Identify which cell holds the provided text, then report its (x, y) central coordinate. 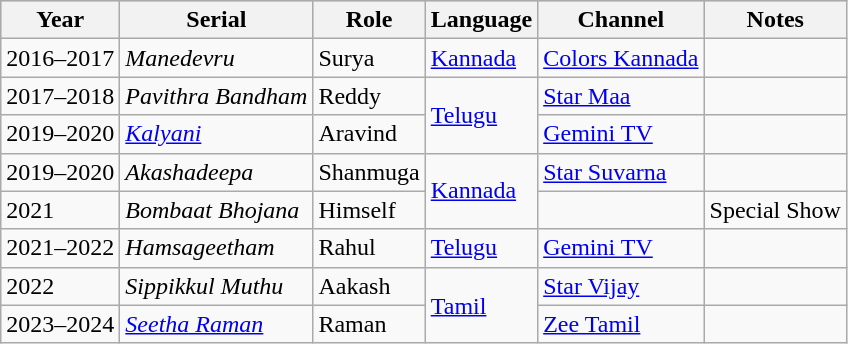
Star Suvarna (621, 172)
Raman (369, 324)
Pavithra Bandham (216, 96)
Language (481, 20)
Aravind (369, 134)
Reddy (369, 96)
Notes (775, 20)
Sippikkul Muthu (216, 286)
2022 (60, 286)
2016–2017 (60, 58)
Bombaat Bhojana (216, 210)
Hamsageetham (216, 248)
Shanmuga (369, 172)
Kalyani (216, 134)
2023–2024 (60, 324)
Akashadeepa (216, 172)
Manedevru (216, 58)
Tamil (481, 305)
Rahul (369, 248)
Star Maa (621, 96)
Surya (369, 58)
Himself (369, 210)
Year (60, 20)
Aakash (369, 286)
2021–2022 (60, 248)
Zee Tamil (621, 324)
Seetha Raman (216, 324)
2017–2018 (60, 96)
Role (369, 20)
Colors Kannada (621, 58)
Channel (621, 20)
Serial (216, 20)
2021 (60, 210)
Star Vijay (621, 286)
Special Show (775, 210)
